Output the [x, y] coordinate of the center of the cell containing the given text.  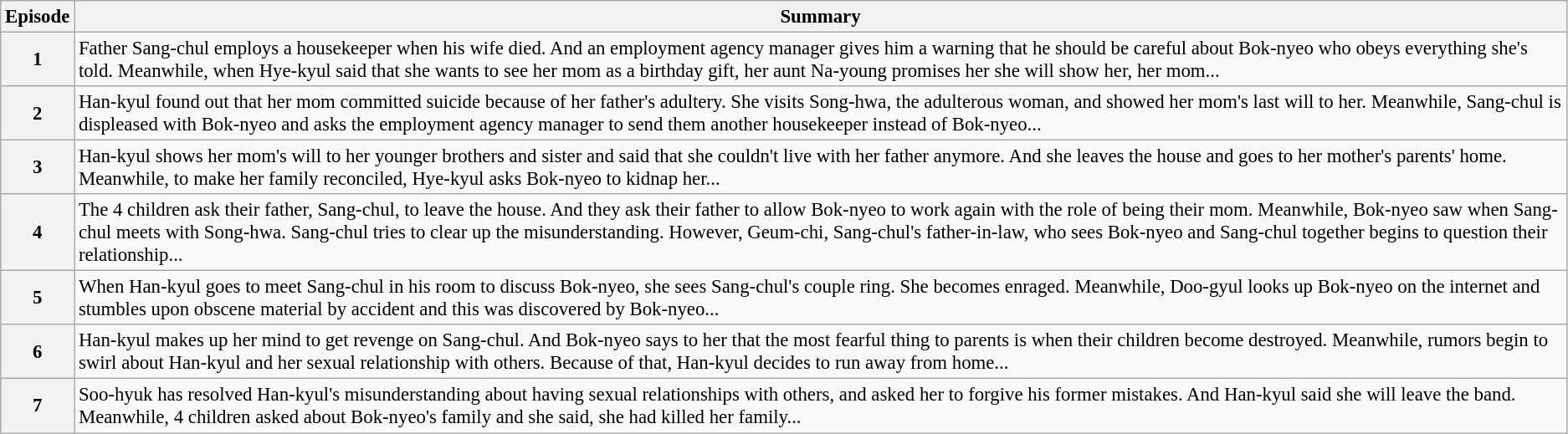
7 [38, 406]
2 [38, 114]
Episode [38, 17]
5 [38, 298]
6 [38, 351]
Summary [821, 17]
3 [38, 167]
1 [38, 60]
4 [38, 232]
